Identify which cell holds the provided text, then report its (X, Y) central coordinate. 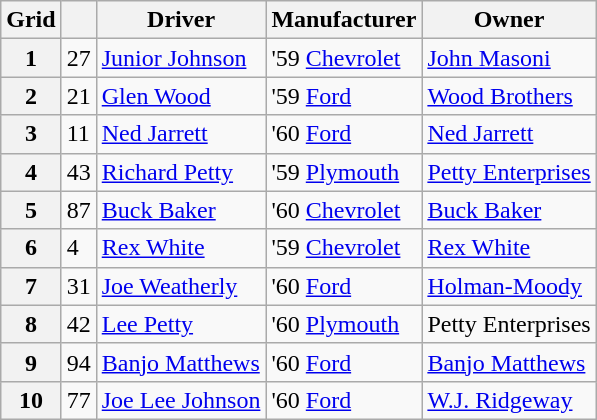
Joe Lee Johnson (181, 400)
'60 Plymouth (344, 324)
8 (31, 324)
Owner (509, 20)
2 (31, 96)
6 (31, 248)
94 (78, 362)
27 (78, 58)
42 (78, 324)
'59 Plymouth (344, 172)
Lee Petty (181, 324)
Driver (181, 20)
31 (78, 286)
Joe Weatherly (181, 286)
W.J. Ridgeway (509, 400)
87 (78, 210)
7 (31, 286)
1 (31, 58)
Richard Petty (181, 172)
Holman-Moody (509, 286)
21 (78, 96)
3 (31, 134)
Grid (31, 20)
John Masoni (509, 58)
43 (78, 172)
'60 Chevrolet (344, 210)
Junior Johnson (181, 58)
11 (78, 134)
5 (31, 210)
Glen Wood (181, 96)
77 (78, 400)
10 (31, 400)
9 (31, 362)
'59 Ford (344, 96)
Manufacturer (344, 20)
Wood Brothers (509, 96)
